Return (x, y) of the center of cell containing provided text 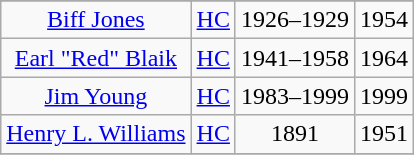
1999 (384, 96)
1891 (294, 134)
Earl "Red" Blaik (96, 58)
1926–1929 (294, 20)
Jim Young (96, 96)
Henry L. Williams (96, 134)
1951 (384, 134)
1954 (384, 20)
1964 (384, 58)
1941–1958 (294, 58)
1983–1999 (294, 96)
Biff Jones (96, 20)
